Scan for the cell matching the given text and deliver its (X, Y) coordinate at center. 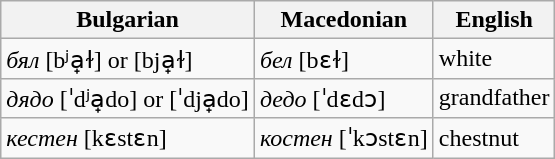
white (494, 59)
костен [ˈkɔstɛn] (344, 138)
кестен [kɛstɛn] (128, 138)
бел [bɛɫ] (344, 59)
бял [bʲa̟ɫ] or [bja̟ɫ] (128, 59)
grandfather (494, 98)
Macedonian (344, 20)
English (494, 20)
дедо [ˈdɛdɔ] (344, 98)
chestnut (494, 138)
дядо [ˈdʲa̟do] or [ˈdja̟do] (128, 98)
Bulgarian (128, 20)
